Return [x, y] of the center of cell containing provided text 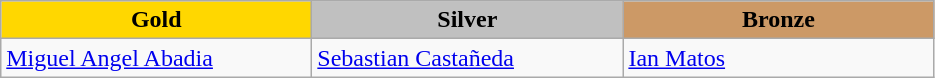
Bronze [778, 20]
Gold [156, 20]
Sebastian Castañeda [468, 58]
Miguel Angel Abadia [156, 58]
Ian Matos [778, 58]
Silver [468, 20]
